Detect which cell encompasses the target text, then output its (x, y) center coordinate. 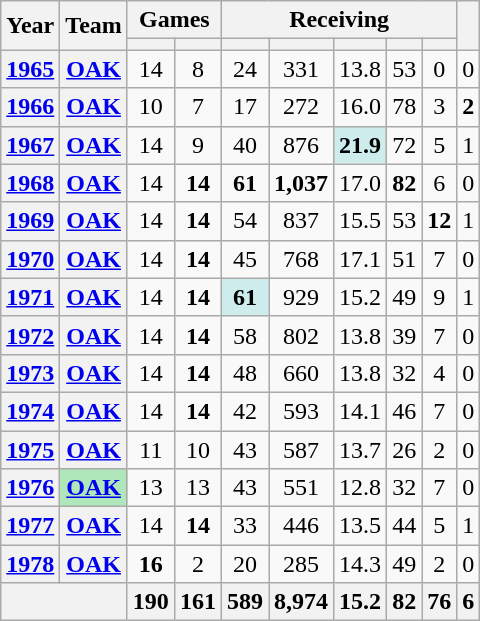
Team (94, 26)
272 (302, 107)
14.3 (360, 564)
12.8 (360, 488)
551 (302, 488)
72 (404, 145)
20 (244, 564)
13.7 (360, 449)
51 (404, 259)
15.5 (360, 221)
76 (440, 602)
8 (198, 69)
4 (440, 373)
21.9 (360, 145)
17 (244, 107)
11 (150, 449)
1973 (30, 373)
Receiving (338, 20)
24 (244, 69)
44 (404, 526)
285 (302, 564)
1965 (30, 69)
1966 (30, 107)
46 (404, 411)
1972 (30, 335)
16 (150, 564)
660 (302, 373)
39 (404, 335)
1977 (30, 526)
12 (440, 221)
33 (244, 526)
8,974 (302, 602)
58 (244, 335)
446 (302, 526)
42 (244, 411)
26 (404, 449)
1974 (30, 411)
331 (302, 69)
17.1 (360, 259)
1970 (30, 259)
17.0 (360, 183)
1976 (30, 488)
1978 (30, 564)
802 (302, 335)
161 (198, 602)
40 (244, 145)
593 (302, 411)
54 (244, 221)
45 (244, 259)
190 (150, 602)
3 (440, 107)
16.0 (360, 107)
1969 (30, 221)
1,037 (302, 183)
1967 (30, 145)
1971 (30, 297)
13.5 (360, 526)
589 (244, 602)
14.1 (360, 411)
876 (302, 145)
48 (244, 373)
1975 (30, 449)
929 (302, 297)
78 (404, 107)
1968 (30, 183)
837 (302, 221)
587 (302, 449)
Year (30, 26)
Games (174, 20)
768 (302, 259)
